Identify which cell holds the provided text, then report its [X, Y] central coordinate. 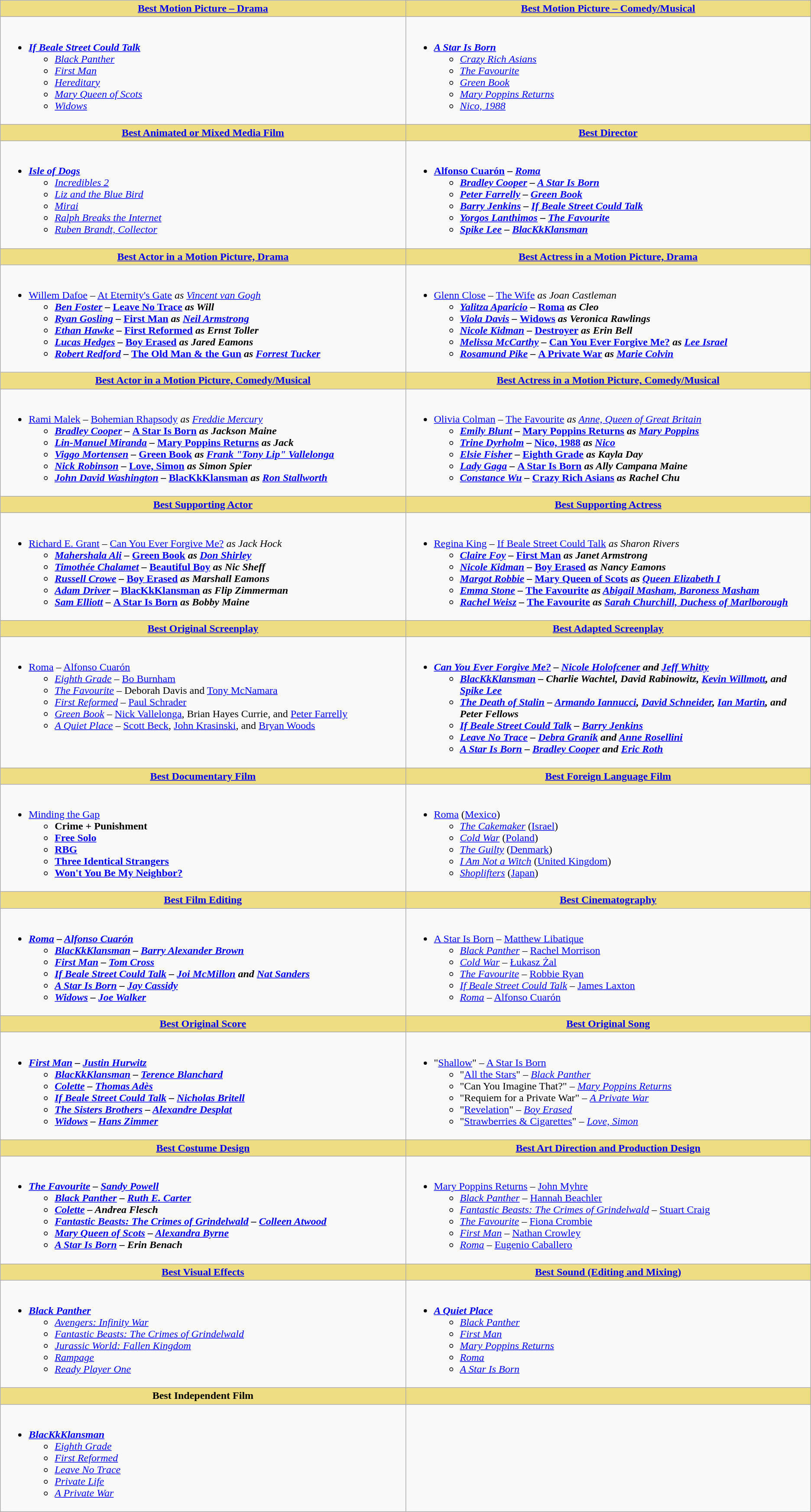
Best Documentary Film [203, 776]
Best Original Score [203, 1024]
Best Art Direction and Production Design [608, 1148]
BlacKkKlansmanEighth GradeFirst ReformedLeave No TracePrivate LifeA Private War [203, 1458]
Best Independent Film [203, 1396]
A Quiet PlaceBlack PantherFirst ManMary Poppins ReturnsRomaA Star Is Born [608, 1334]
Best Actor in a Motion Picture, Comedy/Musical [203, 380]
Best Sound (Editing and Mixing) [608, 1272]
Best Original Song [608, 1024]
Best Actor in a Motion Picture, Drama [203, 257]
Best Actress in a Motion Picture, Comedy/Musical [608, 380]
Best Director [608, 133]
If Beale Street Could TalkBlack PantherFirst ManHereditaryMary Queen of ScotsWidows [203, 71]
Black PantherAvengers: Infinity WarFantastic Beasts: The Crimes of GrindelwaldJurassic World: Fallen KingdomRampageReady Player One [203, 1334]
Best Costume Design [203, 1148]
Best Visual Effects [203, 1272]
A Star Is BornCrazy Rich AsiansThe FavouriteGreen BookMary Poppins ReturnsNico, 1988 [608, 71]
Best Supporting Actress [608, 504]
Best Supporting Actor [203, 504]
Best Motion Picture – Drama [203, 9]
Best Original Screenplay [203, 628]
Best Film Editing [203, 900]
Best Cinematography [608, 900]
Best Motion Picture – Comedy/Musical [608, 9]
Best Animated or Mixed Media Film [203, 133]
Minding the GapCrime + PunishmentFree SoloRBGThree Identical StrangersWon't You Be My Neighbor? [203, 838]
Best Actress in a Motion Picture, Drama [608, 257]
Best Foreign Language Film [608, 776]
Roma (Mexico)The Cakemaker (Israel)Cold War (Poland)The Guilty (Denmark)I Am Not a Witch (United Kingdom)Shoplifters (Japan) [608, 838]
Best Adapted Screenplay [608, 628]
Isle of DogsIncredibles 2Liz and the Blue BirdMiraiRalph Breaks the InternetRuben Brandt, Collector [203, 195]
